Pinpoint the cell where the given text exists, returning its (x, y) midpoint coordinate. 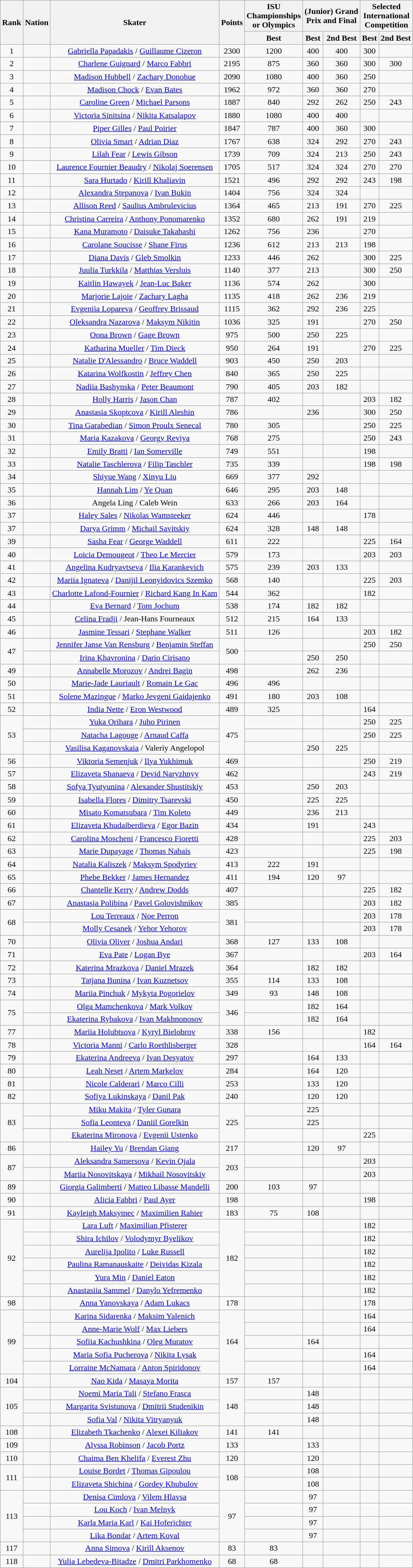
411 (232, 877)
264 (274, 348)
544 (232, 593)
Victoria Manni / Carlo Roethlisberger (135, 1045)
Hailey Yu / Brendan Giang (135, 1148)
612 (274, 245)
1352 (232, 219)
434 (232, 826)
Emily Bratti / Ian Somerville (135, 451)
Yura Min / Daniel Eaton (135, 1277)
Selected International Competition (386, 16)
469 (232, 761)
9 (12, 154)
34 (12, 477)
Tina Garabedian / Simon Proulx Senecal (135, 425)
Kaitlin Hawayek / Jean-Luc Baker (135, 283)
295 (274, 490)
Sofia Val / Nikita Vitryanyuk (135, 1419)
Sofiia Kachushkina / Oleg Muratov (135, 1342)
173 (274, 554)
59 (12, 799)
405 (274, 386)
52 (12, 709)
498 (232, 671)
Maria Kazakova / Georgy Reviya (135, 438)
41 (12, 567)
93 (274, 993)
Anastasia Polibina / Pavel Golovishnikov (135, 903)
15 (12, 232)
51 (12, 696)
62 (12, 838)
Phebe Bekker / James Hernandez (135, 877)
709 (274, 154)
64 (12, 864)
1262 (232, 232)
3 (12, 77)
Vasilisa Kaganovskaia / Valeriy Angelopol (135, 748)
104 (12, 1380)
Marie-Jade Lauriault / Romain Le Gac (135, 683)
10 (12, 167)
1364 (232, 206)
180 (274, 696)
183 (232, 1213)
Paulina Ramanauskaite / Deividas Kizala (135, 1264)
30 (12, 425)
32 (12, 451)
786 (232, 412)
99 (12, 1342)
Caroline Green / Michael Parsons (135, 102)
Oona Brown / Gage Brown (135, 335)
972 (274, 90)
2 (12, 64)
Carolane Soucisse / Shane Firus (135, 245)
118 (12, 1561)
66 (12, 890)
82 (12, 1097)
Jasmine Tessari / Stephane Walker (135, 632)
950 (232, 348)
Elizaveta Shanaeva / Devid Naryzhnyy (135, 774)
Giorgia Galimberti / Matteo Libasse Mandelli (135, 1187)
Viktoria Semenjuk / Ilya Yukhimuk (135, 761)
633 (232, 503)
Nadiia Bashynska / Peter Beaumont (135, 386)
Olga Mamchenkova / Mark Volkov (135, 1006)
Olivia Smart / Adrian Diaz (135, 141)
19 (12, 283)
1 (12, 51)
Madison Chock / Evan Bates (135, 90)
57 (12, 774)
Sasha Fear / George Waddell (135, 541)
61 (12, 826)
18 (12, 270)
91 (12, 1213)
36 (12, 503)
Nao Kida / Masaya Morita (135, 1380)
Miku Makita / Tyler Gunara (135, 1109)
111 (12, 1477)
Holly Harris / Jason Chan (135, 400)
90 (12, 1200)
Mariia Ignateva / Danijil Leonyidovics Szemko (135, 580)
45 (12, 619)
418 (274, 296)
Lara Luft / Maximilian Pfisterer (135, 1226)
1887 (232, 102)
1115 (232, 309)
127 (274, 942)
31 (12, 438)
20 (12, 296)
58 (12, 787)
Gabriella Papadakis / Guillaume Cizeron (135, 51)
669 (232, 477)
368 (232, 942)
275 (274, 438)
Allison Reed / Saulius Ambrulevicius (135, 206)
33 (12, 464)
517 (274, 167)
2090 (232, 77)
Lilah Fear / Lewis Gibson (135, 154)
305 (274, 425)
780 (232, 425)
26 (12, 373)
Piper Gilles / Paul Poirier (135, 128)
Sofiya Lukinskaya / Danil Pak (135, 1097)
1200 (274, 51)
71 (12, 954)
Solene Mazingue / Marko Jevgeni Gaidajenko (135, 696)
21 (12, 309)
423 (232, 851)
53 (12, 735)
5 (12, 102)
339 (274, 464)
Ekaterina Mironova / Evgenii Ustenko (135, 1135)
6 (12, 115)
511 (232, 632)
110 (12, 1458)
338 (232, 1032)
Loicia Demougeot / Theo Le Mercier (135, 554)
367 (232, 954)
Diana Davis / Gleb Smolkin (135, 257)
140 (274, 580)
Nicole Calderari / Marco Cilli (135, 1084)
Elizabeth Tkachenko / Alexei Kiliakov (135, 1432)
Olivia Oliver / Joshua Andari (135, 942)
Katerina Mrazkova / Daniel Mrazek (135, 967)
70 (12, 942)
Lou Terreaux / Noe Perron (135, 916)
Chantelle Kerry / Andrew Dodds (135, 890)
2195 (232, 64)
346 (232, 1013)
65 (12, 877)
35 (12, 490)
449 (232, 813)
Aurelija Ipolito / Luke Russell (135, 1252)
402 (274, 400)
1233 (232, 257)
Angelina Kudryavtseva / Ilia Karankevich (135, 567)
453 (232, 787)
512 (232, 619)
Kayleigh Maksymec / Maximilien Rahier (135, 1213)
1404 (232, 193)
8 (12, 141)
Misato Komatsubara / Tim Koleto (135, 813)
44 (12, 606)
1135 (232, 296)
46 (12, 632)
17 (12, 257)
43 (12, 593)
Shiyue Wang / Xinyu Liu (135, 477)
109 (12, 1445)
25 (12, 361)
194 (274, 877)
Madison Hubbell / Zachary Donohue (135, 77)
Isabella Flores / Dimitry Tsarevski (135, 799)
266 (274, 503)
(Junior) Grand Prix and Final (331, 16)
56 (12, 761)
Victoria Sinitsina / Nikita Katsalapov (135, 115)
103 (274, 1187)
574 (274, 283)
Sofia Leonteva / Daniil Gorelkin (135, 1122)
Oleksandra Nazarova / Maksym Nikitin (135, 322)
4 (12, 90)
Eva Bernard / Tom Jochum (135, 606)
1767 (232, 141)
Louise Bordet / Thomas Gipoulou (135, 1471)
Anna Yanovskaya / Adam Lukacs (135, 1303)
73 (12, 980)
Anastasia Skoptcova / Kirill Aleshin (135, 412)
174 (274, 606)
72 (12, 967)
Haley Sales / Nikolas Wamsteeker (135, 516)
217 (232, 1148)
14 (12, 219)
611 (232, 541)
Mariia Holubtsova / Kyryl Bielobrov (135, 1032)
Marjorie Lajoie / Zachary Lagha (135, 296)
80 (12, 1071)
Sara Hurtado / Kirill Khaliavin (135, 180)
413 (232, 864)
ISU Championships or Olympics (274, 16)
Eva Pate / Logan Bye (135, 954)
538 (232, 606)
200 (232, 1187)
Chaima Ben Khelifa / Everest Zhu (135, 1458)
Jennifer Janse Van Rensburg / Benjamin Steffan (135, 645)
Molly Cesanek / Yehor Yehorov (135, 929)
1739 (232, 154)
Elizaveta Shichina / Gordey Khubulov (135, 1484)
11 (12, 180)
638 (274, 141)
Sofya Tyutyunina / Alexander Shustitskiy (135, 787)
749 (232, 451)
349 (232, 993)
Celina Fradji / Jean-Hans Fourneaux (135, 619)
23 (12, 335)
87 (12, 1167)
Shira Ichilov / Volodymyr Byelikov (135, 1239)
491 (232, 696)
156 (274, 1032)
Leah Neset / Artem Markelov (135, 1071)
Darya Grimm / Michail Savitskiy (135, 528)
407 (232, 890)
428 (232, 838)
Irina Khavronina / Dario Cirisano (135, 658)
2300 (232, 51)
Tatjana Bunina / Ivan Kuznetsov (135, 980)
Skater (135, 22)
Annabelle Morozov / Andrei Bagin (135, 671)
575 (232, 567)
114 (274, 980)
Hannah Lim / Ye Quan (135, 490)
Anne-Marie Wolf / Max Liebers (135, 1329)
1962 (232, 90)
Alicia Fabbri / Paul Ayer (135, 1200)
Lika Bondar / Artem Koval (135, 1535)
Nation (37, 22)
790 (232, 386)
Natalie Taschlerova / Filip Taschler (135, 464)
735 (232, 464)
551 (274, 451)
Karla Maria Karl / Kai Hoferichter (135, 1523)
40 (12, 554)
Natacha Lagouge / Arnaud Caffa (135, 735)
86 (12, 1148)
Ekaterina Andreeva / Ivan Desyatov (135, 1058)
975 (232, 335)
126 (274, 632)
Aleksandra Samersova / Kevin Ojala (135, 1161)
39 (12, 541)
60 (12, 813)
Denisa Cimlova / Vilem Hlavsa (135, 1497)
Maria Sofia Pucherova / Nikita Lysak (135, 1355)
1140 (232, 270)
1036 (232, 322)
Charlene Guignard / Marco Fabbri (135, 64)
579 (232, 554)
1880 (232, 115)
240 (232, 1097)
67 (12, 903)
Marie Dupayage / Thomas Nabais (135, 851)
297 (232, 1058)
Lorraine McNamara / Anton Spiridonov (135, 1368)
Lou Koch / Ivan Melnyk (135, 1510)
355 (232, 980)
79 (12, 1058)
568 (232, 580)
29 (12, 412)
12 (12, 193)
78 (12, 1045)
Evgeniia Lopareva / Geoffrey Brissaud (135, 309)
Alyssa Robinson / Jacob Portz (135, 1445)
Natalia Kaliszek / Maksym Spodyriev (135, 864)
Katarina Wolfkostin / Jeffrey Chen (135, 373)
1847 (232, 128)
465 (274, 206)
475 (232, 735)
113 (12, 1516)
Alexandra Stepanova / Ivan Bukin (135, 193)
63 (12, 851)
Juulia Turkkila / Matthias Versluis (135, 270)
Noemi Maria Tali / Stefano Frasca (135, 1393)
7 (12, 128)
Margarita Svistunova / Dmitrii Studenikin (135, 1406)
77 (12, 1032)
24 (12, 348)
74 (12, 993)
253 (232, 1084)
16 (12, 245)
875 (274, 64)
Angela Ling / Caleb Wein (135, 503)
903 (232, 361)
Yulia Lebedeva-Bitadze / Dmitri Parkhomenko (135, 1561)
92 (12, 1258)
1136 (232, 283)
Christina Carreira / Anthony Ponomarenko (135, 219)
462 (232, 774)
680 (274, 219)
Laurence Fournier Beaudry / Nikolaj Soerensen (135, 167)
239 (274, 567)
Points (232, 22)
Mariia Pinchuk / Mykyta Pogorielov (135, 993)
49 (12, 671)
105 (12, 1406)
India Nette / Eron Westwood (135, 709)
Rank (12, 22)
Kana Muramoto / Daisuke Takahashi (135, 232)
381 (232, 922)
364 (232, 967)
89 (12, 1187)
28 (12, 400)
42 (12, 580)
284 (232, 1071)
1236 (232, 245)
385 (232, 903)
646 (232, 490)
365 (274, 373)
Katharina Mueller / Tim Dieck (135, 348)
1521 (232, 180)
Elizaveta Khudaiberdieva / Egor Bazin (135, 826)
Charlotte Lafond-Fournier / Richard Kang In Kam (135, 593)
Anastasiia Sammel / Danylo Yefremenko (135, 1290)
Yuka Orihara / Juho Pirinen (135, 722)
27 (12, 386)
489 (232, 709)
81 (12, 1084)
Karina Sidarenka / Maksim Yalenich (135, 1316)
215 (274, 619)
768 (232, 438)
Ekaterina Rybakova / Ivan Makhnonosov (135, 1019)
Natalie D'Alessandro / Bruce Waddell (135, 361)
47 (12, 651)
13 (12, 206)
Anna Simova / Kirill Aksenov (135, 1548)
Carolina Moscheni / Francesco Fioretti (135, 838)
117 (12, 1548)
22 (12, 322)
1705 (232, 167)
50 (12, 683)
98 (12, 1303)
Mariia Nosovitskaya / Mikhail Nosovitskiy (135, 1174)
